Return (X, Y) of the center of cell containing provided text 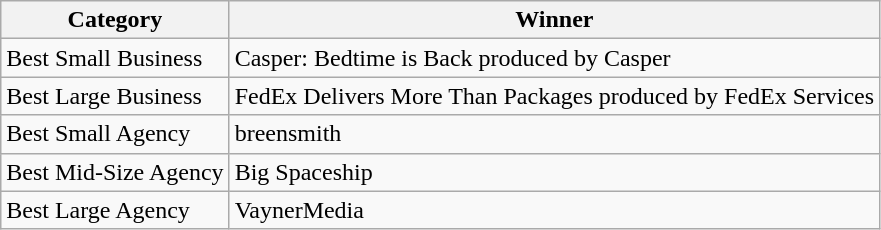
Casper: Bedtime is Back produced by Casper (554, 58)
FedEx Delivers More Than Packages produced by FedEx Services (554, 96)
Best Mid-Size Agency (115, 172)
Category (115, 20)
Big Spaceship (554, 172)
Best Large Agency (115, 210)
Best Small Business (115, 58)
breensmith (554, 134)
VaynerMedia (554, 210)
Winner (554, 20)
Best Small Agency (115, 134)
Best Large Business (115, 96)
